Search for the cell housing the specified text and yield its (x, y) center coordinate. 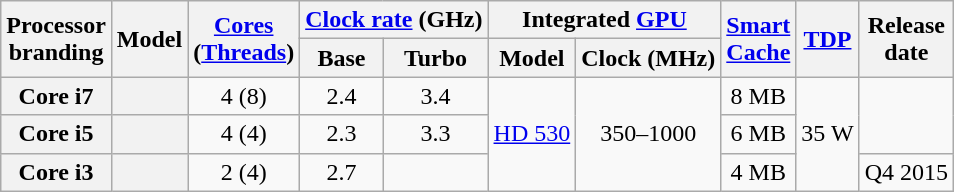
2 (4) (244, 172)
Core i3 (56, 172)
Turbo (436, 58)
Releasedate (906, 39)
Integrated GPU (604, 20)
8 MB (758, 96)
35 W (828, 134)
Core i5 (56, 134)
350–1000 (648, 134)
3.3 (436, 134)
3.4 (436, 96)
Clock (MHz) (648, 58)
6 MB (758, 134)
4 (8) (244, 96)
HD 530 (532, 134)
4 MB (758, 172)
Clock rate (GHz) (394, 20)
2.3 (342, 134)
4 (4) (244, 134)
Cores(Threads) (244, 39)
TDP (828, 39)
Q4 2015 (906, 172)
Core i7 (56, 96)
2.7 (342, 172)
Base (342, 58)
2.4 (342, 96)
SmartCache (758, 39)
Processorbranding (56, 39)
